Detect which cell encompasses the target text, then output its [X, Y] center coordinate. 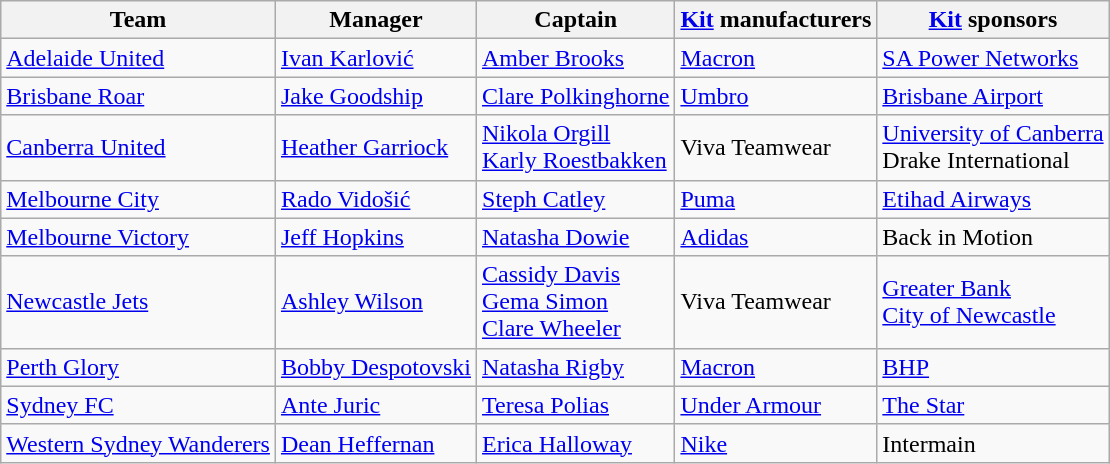
Canberra United [138, 148]
Erica Halloway [576, 443]
Brisbane Roar [138, 96]
Teresa Polias [576, 405]
Nike [776, 443]
Ante Juric [376, 405]
Heather Garriock [376, 148]
Adidas [776, 237]
The Star [993, 405]
Etihad Airways [993, 199]
Amber Brooks [576, 58]
Team [138, 20]
Ivan Karlović [376, 58]
Ashley Wilson [376, 302]
Umbro [776, 96]
Kit manufacturers [776, 20]
Puma [776, 199]
Manager [376, 20]
Western Sydney Wanderers [138, 443]
SA Power Networks [993, 58]
Rado Vidošić [376, 199]
University of Canberra Drake International [993, 148]
Cassidy Davis Gema Simon Clare Wheeler [576, 302]
Back in Motion [993, 237]
Melbourne City [138, 199]
Melbourne Victory [138, 237]
Kit sponsors [993, 20]
Newcastle Jets [138, 302]
BHP [993, 367]
Perth Glory [138, 367]
Adelaide United [138, 58]
Bobby Despotovski [376, 367]
Nikola Orgill Karly Roestbakken [576, 148]
Natasha Rigby [576, 367]
Clare Polkinghorne [576, 96]
Greater Bank City of Newcastle [993, 302]
Captain [576, 20]
Sydney FC [138, 405]
Natasha Dowie [576, 237]
Steph Catley [576, 199]
Intermain [993, 443]
Under Armour [776, 405]
Jeff Hopkins [376, 237]
Brisbane Airport [993, 96]
Jake Goodship [376, 96]
Dean Heffernan [376, 443]
